Identify which cell holds the provided text, then report its (x, y) central coordinate. 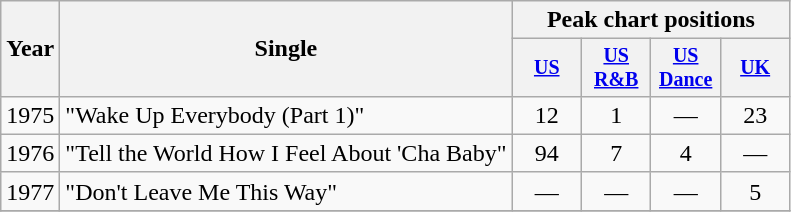
4 (686, 153)
5 (754, 191)
1975 (30, 115)
UK (754, 68)
12 (546, 115)
Year (30, 49)
USDance (686, 68)
23 (754, 115)
1977 (30, 191)
1976 (30, 153)
"Don't Leave Me This Way" (286, 191)
Single (286, 49)
7 (616, 153)
"Wake Up Everybody (Part 1)" (286, 115)
Peak chart positions (651, 20)
94 (546, 153)
1 (616, 115)
US (546, 68)
"Tell the World How I Feel About 'Cha Baby" (286, 153)
USR&B (616, 68)
